Output the (x, y) coordinate of the center of the cell containing the given text.  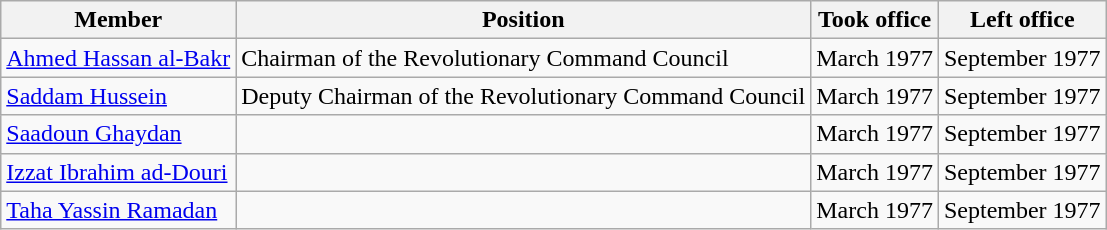
Member (118, 20)
Chairman of the Revolutionary Command Council (524, 58)
Deputy Chairman of the Revolutionary Command Council (524, 96)
Ahmed Hassan al-Bakr (118, 58)
Saddam Hussein (118, 96)
Saadoun Ghaydan (118, 134)
Took office (875, 20)
Position (524, 20)
Left office (1022, 20)
Taha Yassin Ramadan (118, 210)
Izzat Ibrahim ad-Douri (118, 172)
